Return the [x, y] coordinate for the center point of the cell that contains the specified text.  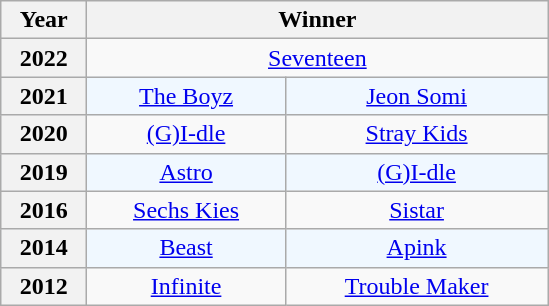
Sistar [416, 210]
Astro [186, 172]
2022 [44, 58]
2019 [44, 172]
Trouble Maker [416, 286]
Apink [416, 248]
Infinite [186, 286]
Winner [318, 20]
2012 [44, 286]
2016 [44, 210]
Jeon Somi [416, 96]
2014 [44, 248]
Seventeen [318, 58]
2021 [44, 96]
2020 [44, 134]
Stray Kids [416, 134]
The Boyz [186, 96]
Sechs Kies [186, 210]
Year [44, 20]
Beast [186, 248]
